Return the (x, y) coordinate for the center point of the cell that contains the specified text.  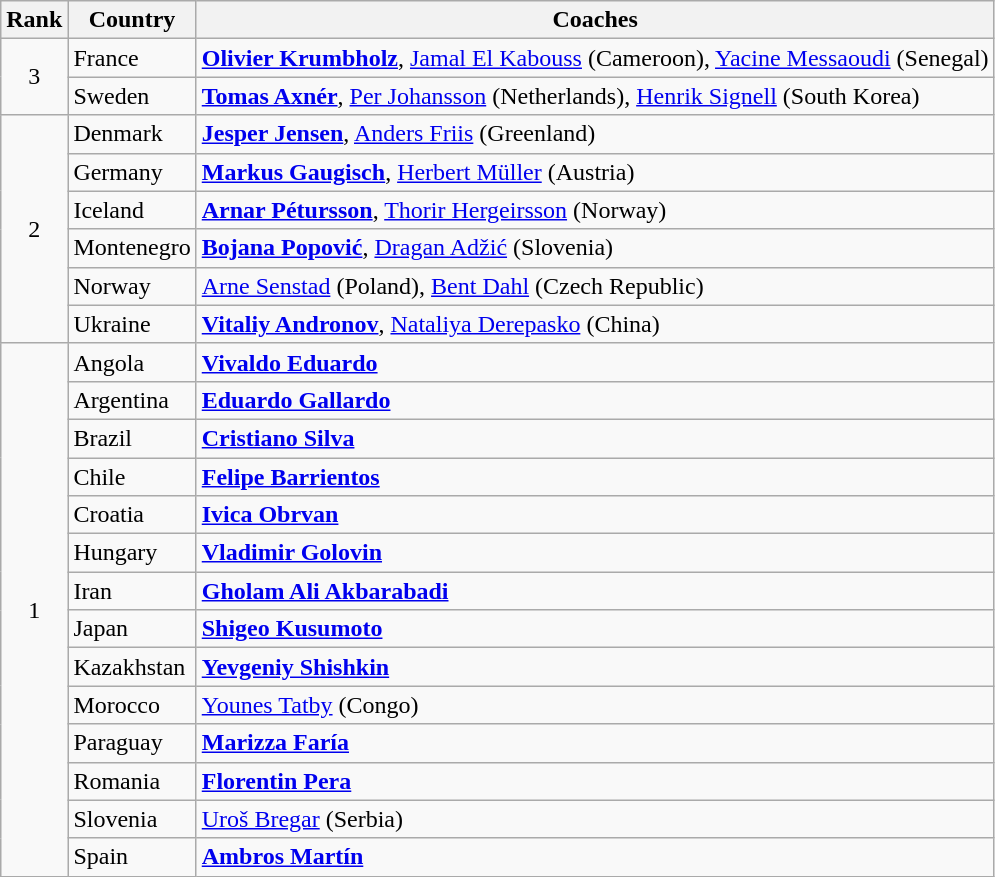
Vladimir Golovin (595, 553)
Tomas Axnér, Per Johansson (Netherlands), Henrik Signell (South Korea) (595, 96)
Iceland (132, 210)
Uroš Bregar (Serbia) (595, 819)
Kazakhstan (132, 667)
Croatia (132, 515)
Gholam Ali Akbarabadi (595, 591)
Yevgeniy Shishkin (595, 667)
Younes Tatby (Congo) (595, 705)
Chile (132, 477)
Jesper Jensen, Anders Friis (Greenland) (595, 134)
Arne Senstad (Poland), Bent Dahl (Czech Republic) (595, 286)
Ambros Martín (595, 857)
Cristiano Silva (595, 438)
Morocco (132, 705)
Markus Gaugisch, Herbert Müller (Austria) (595, 172)
Vivaldo Eduardo (595, 362)
Vitaliy Andronov, Nataliya Derepasko (China) (595, 324)
Norway (132, 286)
Florentin Pera (595, 781)
2 (34, 229)
Eduardo Gallardo (595, 400)
Spain (132, 857)
Bojana Popović, Dragan Adžić (Slovenia) (595, 248)
Arnar Pétursson, Thorir Hergeirsson (Norway) (595, 210)
Ivica Obrvan (595, 515)
Angola (132, 362)
Paraguay (132, 743)
1 (34, 610)
Shigeo Kusumoto (595, 629)
Coaches (595, 20)
Iran (132, 591)
Marizza Faría (595, 743)
Montenegro (132, 248)
Hungary (132, 553)
Sweden (132, 96)
Brazil (132, 438)
Germany (132, 172)
Country (132, 20)
Rank (34, 20)
Olivier Krumbholz, Jamal El Kabouss (Cameroon), Yacine Messaoudi (Senegal) (595, 58)
3 (34, 77)
Argentina (132, 400)
Romania (132, 781)
France (132, 58)
Ukraine (132, 324)
Denmark (132, 134)
Felipe Barrientos (595, 477)
Slovenia (132, 819)
Japan (132, 629)
